Locate the cell with the specified text and output its [X, Y] center coordinate. 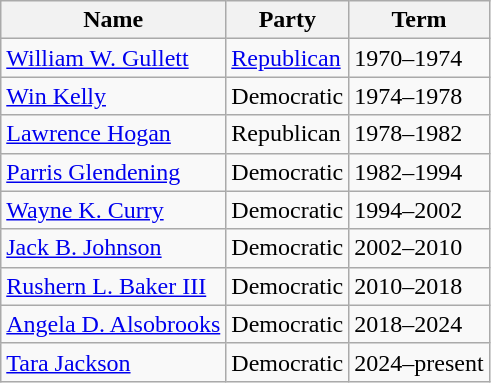
1970–1974 [419, 58]
William W. Gullett [114, 58]
1994–2002 [419, 210]
Term [419, 20]
Party [288, 20]
2018–2024 [419, 324]
2024–present [419, 362]
Tara Jackson [114, 362]
1978–1982 [419, 134]
Rushern L. Baker III [114, 286]
1982–1994 [419, 172]
Jack B. Johnson [114, 248]
Name [114, 20]
Lawrence Hogan [114, 134]
2010–2018 [419, 286]
2002–2010 [419, 248]
Win Kelly [114, 96]
1974–1978 [419, 96]
Wayne K. Curry [114, 210]
Angela D. Alsobrooks [114, 324]
Parris Glendening [114, 172]
